For the text-containing cell, return its midpoint in [x, y] coordinate format. 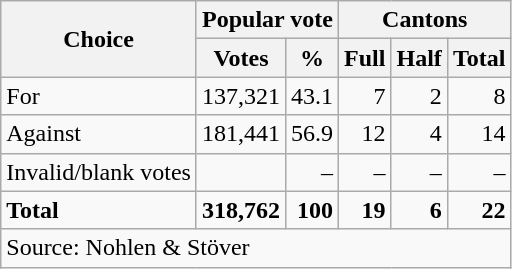
137,321 [240, 96]
4 [419, 134]
6 [419, 210]
% [312, 58]
19 [365, 210]
Choice [99, 39]
8 [479, 96]
2 [419, 96]
43.1 [312, 96]
Half [419, 58]
Full [365, 58]
Votes [240, 58]
7 [365, 96]
318,762 [240, 210]
Invalid/blank votes [99, 172]
Against [99, 134]
100 [312, 210]
14 [479, 134]
Source: Nohlen & Stöver [256, 248]
181,441 [240, 134]
Cantons [425, 20]
For [99, 96]
22 [479, 210]
Popular vote [267, 20]
12 [365, 134]
56.9 [312, 134]
